Capture the cell that displays the provided text and extract its (X, Y) central coordinate. 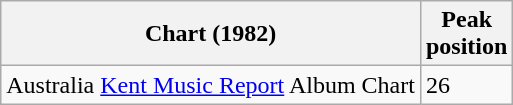
Chart (1982) (211, 34)
26 (466, 85)
Australia Kent Music Report Album Chart (211, 85)
Peakposition (466, 34)
